Detect which cell encompasses the target text, then output its [X, Y] center coordinate. 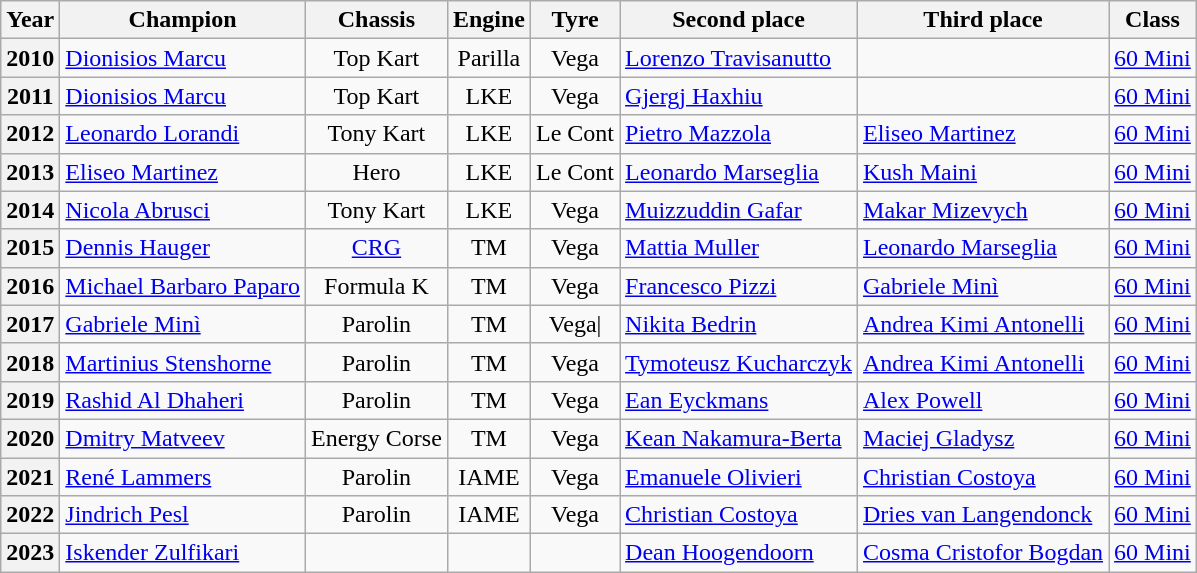
2020 [30, 438]
Rashid Al Dhaheri [183, 400]
Maciej Gladysz [984, 438]
2011 [30, 96]
2023 [30, 553]
Martinius Stenshorne [183, 362]
Kush Maini [984, 172]
Dmitry Matveev [183, 438]
CRG [376, 248]
Formula K [376, 286]
Emanuele Olivieri [739, 477]
Dries van Langendonck [984, 515]
Kean Nakamura-Berta [739, 438]
Engine [488, 20]
Chassis [376, 20]
Nikita Bedrin [739, 324]
Lorenzo Travisanutto [739, 58]
Leonardo Lorandi [183, 134]
Energy Corse [376, 438]
Tyre [574, 20]
Pietro Mazzola [739, 134]
Michael Barbaro Paparo [183, 286]
Hero [376, 172]
Alex Powell [984, 400]
Class [1153, 20]
Muizzuddin Gafar [739, 210]
2018 [30, 362]
Parilla [488, 58]
Vega| [574, 324]
Year [30, 20]
Cosma Cristofor Bogdan [984, 553]
Nicola Abrusci [183, 210]
2021 [30, 477]
Iskender Zulfikari [183, 553]
2019 [30, 400]
Dennis Hauger [183, 248]
2022 [30, 515]
Dean Hoogendoorn [739, 553]
René Lammers [183, 477]
Champion [183, 20]
Second place [739, 20]
Francesco Pizzi [739, 286]
2013 [30, 172]
2014 [30, 210]
Makar Mizevych [984, 210]
Ean Eyckmans [739, 400]
Tymoteusz Kucharczyk [739, 362]
Mattia Muller [739, 248]
2017 [30, 324]
2016 [30, 286]
2012 [30, 134]
Jindrich Pesl [183, 515]
Third place [984, 20]
2015 [30, 248]
Gjergj Haxhiu [739, 96]
2010 [30, 58]
